Output the [X, Y] coordinate of the center of the cell containing the given text.  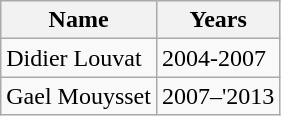
Gael Mouysset [79, 96]
2007–'2013 [218, 96]
Name [79, 20]
Didier Louvat [79, 58]
Years [218, 20]
2004-2007 [218, 58]
